Capture the cell that displays the provided text and extract its [X, Y] central coordinate. 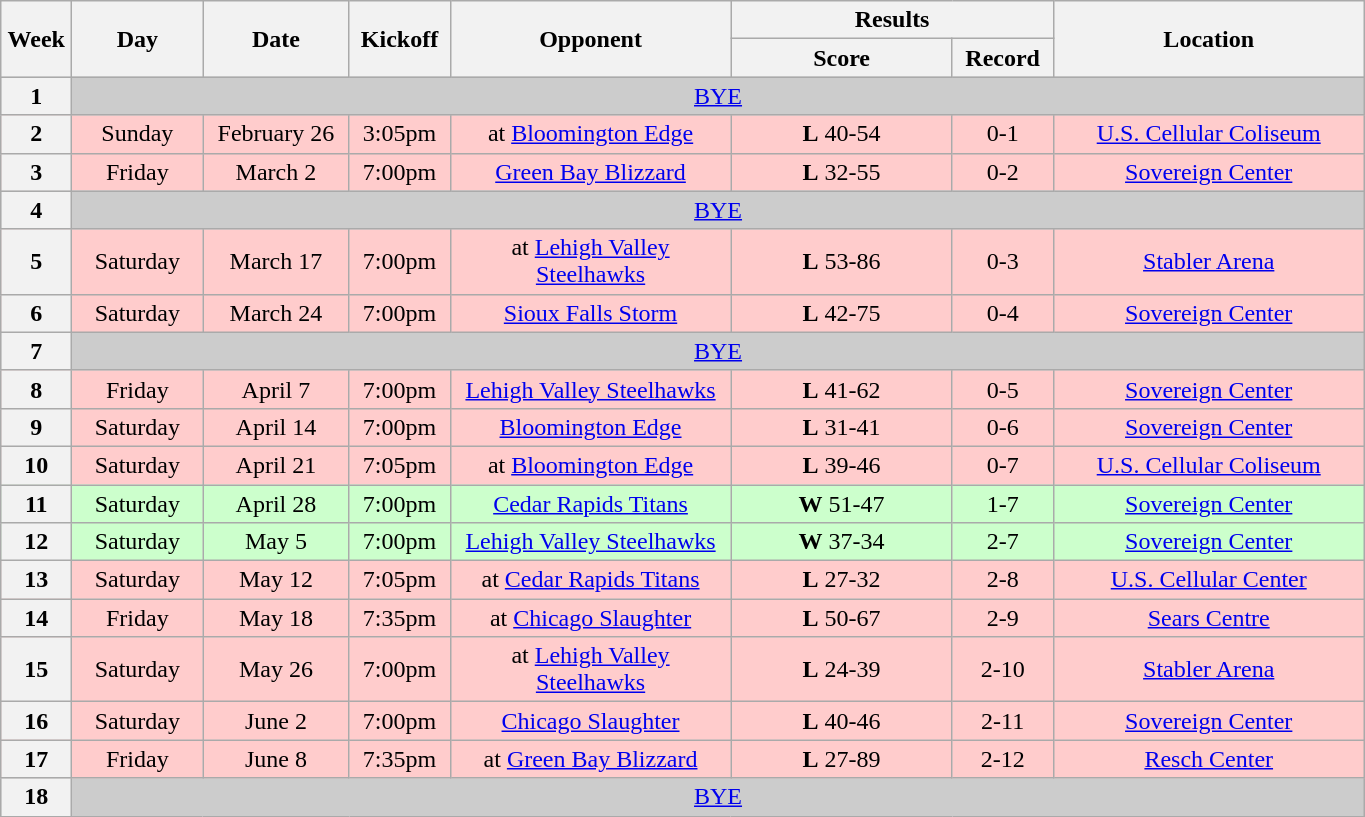
May 5 [276, 542]
L 32-55 [842, 172]
0-4 [1002, 313]
12 [36, 542]
February 26 [276, 134]
W 51-47 [842, 503]
Sioux Falls Storm [590, 313]
15 [36, 670]
0-1 [1002, 134]
2-11 [1002, 721]
at Chicago Slaughter [590, 618]
U.S. Cellular Center [1208, 580]
16 [36, 721]
2 [36, 134]
0-3 [1002, 262]
1-7 [1002, 503]
March 17 [276, 262]
Sears Centre [1208, 618]
1 [36, 96]
8 [36, 389]
Opponent [590, 39]
April 7 [276, 389]
May 12 [276, 580]
Score [842, 58]
at Green Bay Blizzard [590, 759]
6 [36, 313]
L 27-89 [842, 759]
Date [276, 39]
0-5 [1002, 389]
4 [36, 210]
May 26 [276, 670]
L 24-39 [842, 670]
L 31-41 [842, 427]
18 [36, 797]
2-8 [1002, 580]
June 8 [276, 759]
Chicago Slaughter [590, 721]
2-10 [1002, 670]
Week [36, 39]
March 2 [276, 172]
5 [36, 262]
2-12 [1002, 759]
May 18 [276, 618]
2-7 [1002, 542]
Results [892, 20]
0-6 [1002, 427]
L 40-54 [842, 134]
0-2 [1002, 172]
13 [36, 580]
L 27-32 [842, 580]
L 39-46 [842, 465]
Cedar Rapids Titans [590, 503]
14 [36, 618]
Sunday [138, 134]
9 [36, 427]
3 [36, 172]
March 24 [276, 313]
3:05pm [400, 134]
L 42-75 [842, 313]
11 [36, 503]
W 37-34 [842, 542]
June 2 [276, 721]
L 53-86 [842, 262]
L 41-62 [842, 389]
April 28 [276, 503]
Resch Center [1208, 759]
Green Bay Blizzard [590, 172]
L 50-67 [842, 618]
Day [138, 39]
April 21 [276, 465]
L 40-46 [842, 721]
17 [36, 759]
7 [36, 351]
10 [36, 465]
Kickoff [400, 39]
Bloomington Edge [590, 427]
2-9 [1002, 618]
at Cedar Rapids Titans [590, 580]
Record [1002, 58]
Location [1208, 39]
April 14 [276, 427]
0-7 [1002, 465]
